From the cell containing the given text, extract its center point as (X, Y) coordinate. 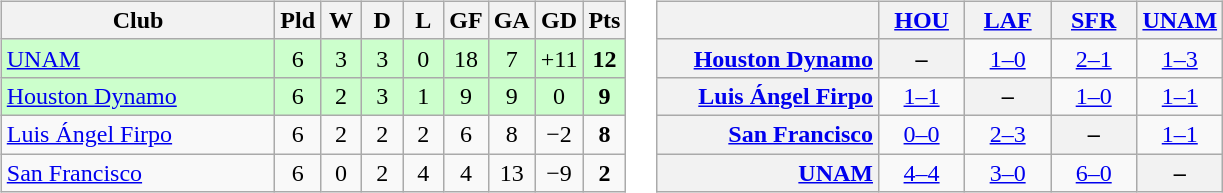
12 (604, 58)
6–0 (1094, 173)
D (382, 20)
4–4 (922, 173)
−9 (559, 173)
Pld (298, 20)
2–1 (1094, 58)
W (342, 20)
SFR (1094, 20)
3–0 (1008, 173)
0–0 (922, 134)
13 (512, 173)
L (424, 20)
GD (559, 20)
Club (138, 20)
2–3 (1008, 134)
1–3 (1180, 58)
1 (424, 96)
−2 (559, 134)
+11 (559, 58)
LAF (1008, 20)
GF (466, 20)
7 (512, 58)
GA (512, 20)
Pts (604, 20)
18 (466, 58)
HOU (922, 20)
